For the text-containing cell, return its midpoint in [X, Y] coordinate format. 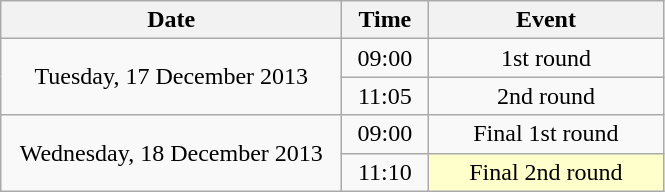
Wednesday, 18 December 2013 [172, 153]
Final 1st round [546, 134]
1st round [546, 58]
Event [546, 20]
Tuesday, 17 December 2013 [172, 77]
Final 2nd round [546, 172]
Time [385, 20]
11:10 [385, 172]
11:05 [385, 96]
2nd round [546, 96]
Date [172, 20]
